Return [X, Y] of the center of cell containing provided text 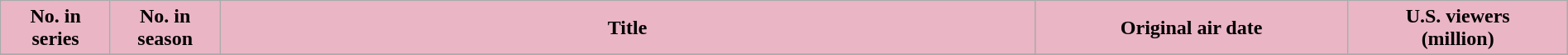
U.S. viewers(million) [1457, 28]
Original air date [1191, 28]
No. inseries [56, 28]
No. inseason [165, 28]
Title [627, 28]
